Pinpoint the cell where the given text exists, returning its [X, Y] midpoint coordinate. 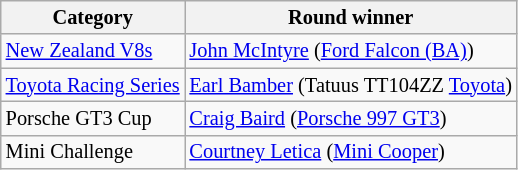
Craig Baird (Porsche 997 GT3) [351, 118]
John McIntyre (Ford Falcon (BA)) [351, 51]
Round winner [351, 17]
Courtney Letica (Mini Cooper) [351, 152]
Porsche GT3 Cup [93, 118]
Earl Bamber (Tatuus TT104ZZ Toyota) [351, 85]
New Zealand V8s [93, 51]
Category [93, 17]
Toyota Racing Series [93, 85]
Mini Challenge [93, 152]
